Find where the given text appears and provide that cell's center as (X, Y) coordinate. 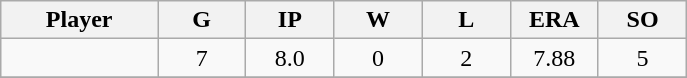
G (202, 20)
L (466, 20)
IP (290, 20)
ERA (554, 20)
SO (642, 20)
0 (378, 58)
2 (466, 58)
8.0 (290, 58)
7 (202, 58)
7.88 (554, 58)
Player (80, 20)
W (378, 20)
5 (642, 58)
